Search for the cell housing the specified text and yield its [X, Y] center coordinate. 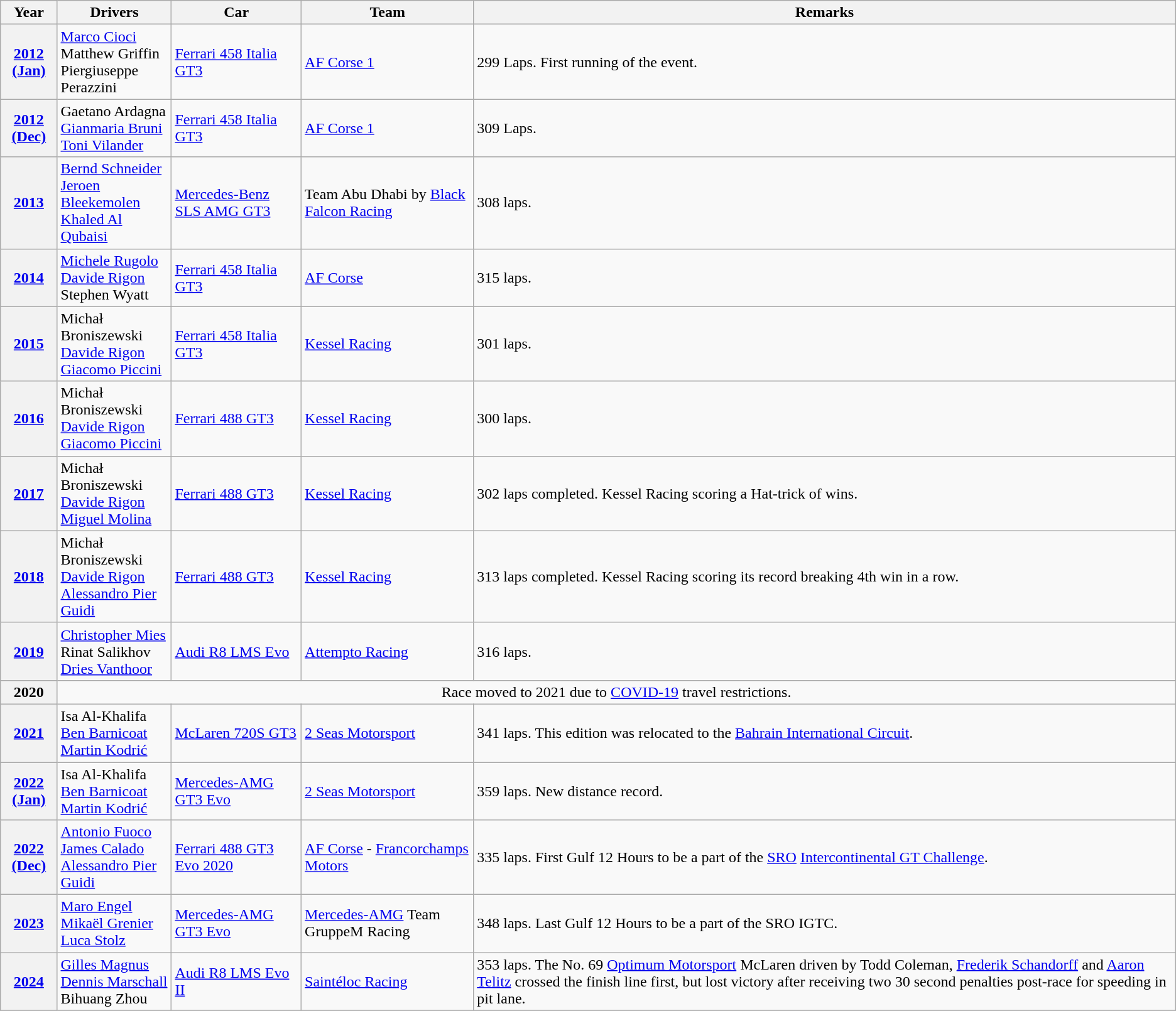
Antonio Fuoco James Calado Alessandro Pier Guidi [114, 858]
Team [388, 13]
2024 [29, 981]
2021 [29, 733]
Audi R8 LMS Evo II [236, 981]
Saintéloc Racing [388, 981]
Audi R8 LMS Evo [236, 651]
300 laps. [825, 418]
2022 (Dec) [29, 858]
301 laps. [825, 344]
2012 (Dec) [29, 128]
2023 [29, 924]
Michał Broniszewski Davide Rigon Miguel Molina [114, 494]
AF Corse [388, 278]
299 Laps. First running of the event. [825, 62]
341 laps. This edition was relocated to the Bahrain International Circuit. [825, 733]
2022 (Jan) [29, 791]
348 laps. Last Gulf 12 Hours to be a part of the SRO IGTC. [825, 924]
2012 (Jan) [29, 62]
Marco Cioci Matthew Griffin Piergiuseppe Perazzini [114, 62]
Michele Rugolo Davide Rigon Stephen Wyatt [114, 278]
315 laps. [825, 278]
2016 [29, 418]
AF Corse - Francorchamps Motors [388, 858]
309 Laps. [825, 128]
Attempto Racing [388, 651]
316 laps. [825, 651]
2015 [29, 344]
Race moved to 2021 due to COVID-19 travel restrictions. [616, 692]
Team Abu Dhabi by Black Falcon Racing [388, 203]
2017 [29, 494]
2013 [29, 203]
302 laps completed. Kessel Racing scoring a Hat-trick of wins. [825, 494]
2019 [29, 651]
Ferrari 488 GT3 Evo 2020 [236, 858]
Bernd Schneider Jeroen Bleekemolen Khaled Al Qubaisi [114, 203]
2018 [29, 576]
Christopher Mies Rinat Salikhov Dries Vanthoor [114, 651]
Mercedes-Benz SLS AMG GT3 [236, 203]
335 laps. First Gulf 12 Hours to be a part of the SRO Intercontinental GT Challenge. [825, 858]
Gilles Magnus Dennis Marschall Bihuang Zhou [114, 981]
Maro Engel Mikaël Grenier Luca Stolz [114, 924]
Gaetano Ardagna Gianmaria Bruni Toni Vilander [114, 128]
Remarks [825, 13]
2020 [29, 692]
359 laps. New distance record. [825, 791]
Michał Broniszewski Davide Rigon Alessandro Pier Guidi [114, 576]
Mercedes-AMG Team GruppeM Racing [388, 924]
313 laps completed. Kessel Racing scoring its record breaking 4th win in a row. [825, 576]
Car [236, 13]
Year [29, 13]
Drivers [114, 13]
308 laps. [825, 203]
2014 [29, 278]
McLaren 720S GT3 [236, 733]
